Detect which cell encompasses the target text, then output its [X, Y] center coordinate. 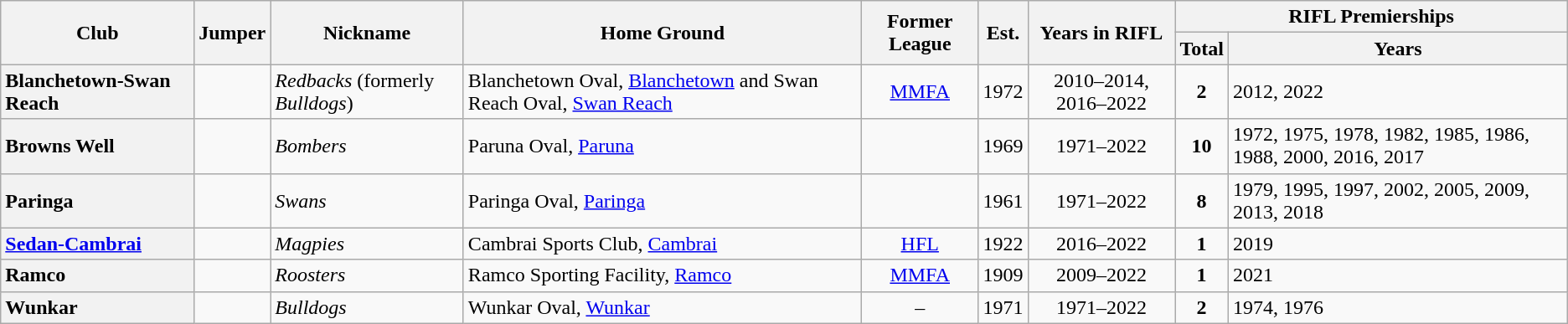
8 [1202, 201]
1971 [1003, 307]
Redbacks (formerly Bulldogs) [367, 92]
Former League [920, 33]
– [920, 307]
1969 [1003, 146]
HFL [920, 244]
Total [1202, 49]
Roosters [367, 275]
1922 [1003, 244]
Years in RIFL [1101, 33]
Years [1397, 49]
Paringa [97, 201]
Bulldogs [367, 307]
Est. [1003, 33]
Ramco Sporting Facility, Ramco [662, 275]
Magpies [367, 244]
Wunkar [97, 307]
2021 [1397, 275]
1972 [1003, 92]
Swans [367, 201]
Club [97, 33]
1909 [1003, 275]
RIFL Premierships [1371, 17]
Sedan-Cambrai [97, 244]
Wunkar Oval, Wunkar [662, 307]
10 [1202, 146]
Home Ground [662, 33]
1979, 1995, 1997, 2002, 2005, 2009, 2013, 2018 [1397, 201]
Paruna Oval, Paruna [662, 146]
2016–2022 [1101, 244]
Cambrai Sports Club, Cambrai [662, 244]
1974, 1976 [1397, 307]
2010–2014, 2016–2022 [1101, 92]
2019 [1397, 244]
Bombers [367, 146]
Ramco [97, 275]
2012, 2022 [1397, 92]
Blanchetown Oval, Blanchetown and Swan Reach Oval, Swan Reach [662, 92]
Nickname [367, 33]
1972, 1975, 1978, 1982, 1985, 1986, 1988, 2000, 2016, 2017 [1397, 146]
Jumper [233, 33]
Browns Well [97, 146]
Paringa Oval, Paringa [662, 201]
Blanchetown-Swan Reach [97, 92]
1961 [1003, 201]
2009–2022 [1101, 275]
